Identify which cell holds the provided text, then report its (x, y) central coordinate. 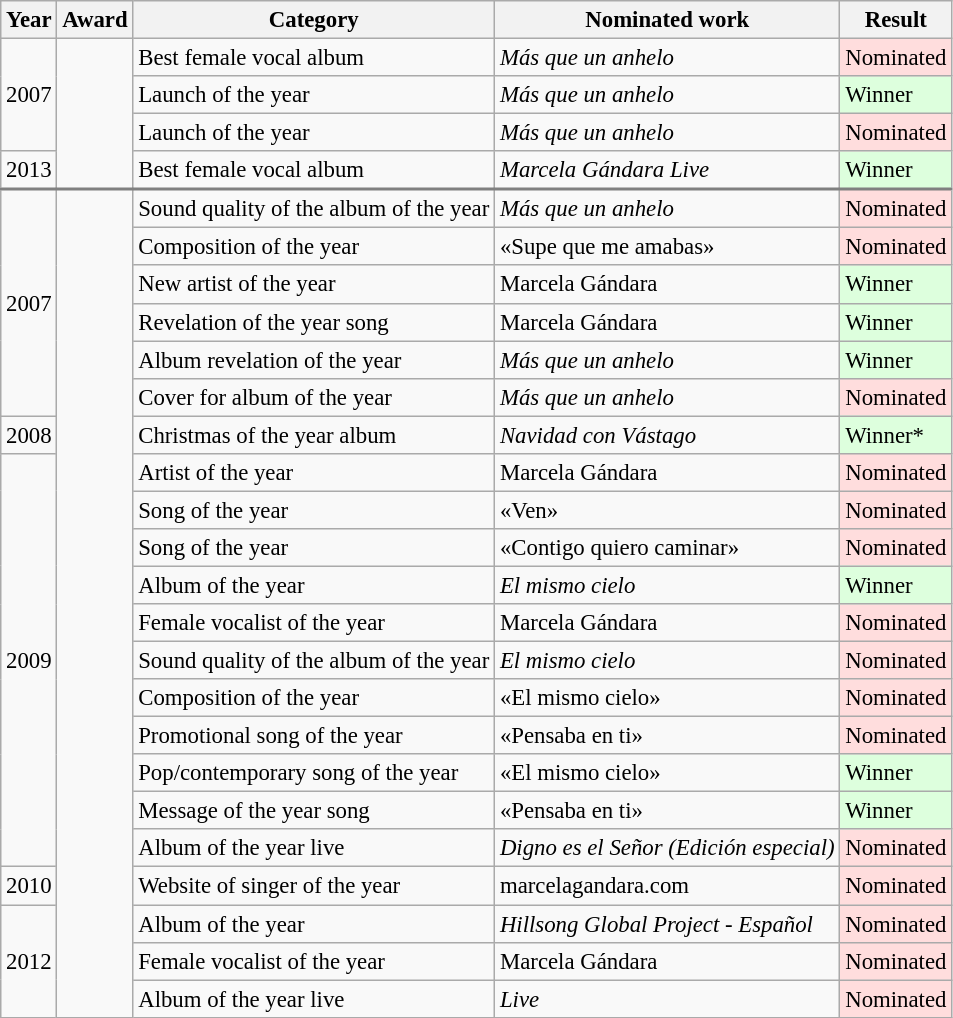
Album revelation of the year (314, 360)
Category (314, 20)
Promotional song of the year (314, 736)
Website of singer of the year (314, 886)
Hillsong Global Project - Español (668, 924)
2010 (29, 886)
2008 (29, 435)
«Supe que me amabas» (668, 247)
Marcela Gándara Live (668, 170)
New artist of the year (314, 285)
2012 (29, 962)
Artist of the year (314, 473)
Year (29, 20)
Digno es el Señor (Edición especial) (668, 849)
Pop/contemporary song of the year (314, 773)
Award (95, 20)
«Ven» (668, 510)
Revelation of the year song (314, 322)
marcelagandara.com (668, 886)
2009 (29, 661)
Nominated work (668, 20)
Message of the year song (314, 811)
Live (668, 999)
Navidad con Vástago (668, 435)
Result (896, 20)
Christmas of the year album (314, 435)
Cover for album of the year (314, 397)
Winner* (896, 435)
«Contigo quiero caminar» (668, 548)
2013 (29, 170)
